Find where the given text appears and provide that cell's center as (x, y) coordinate. 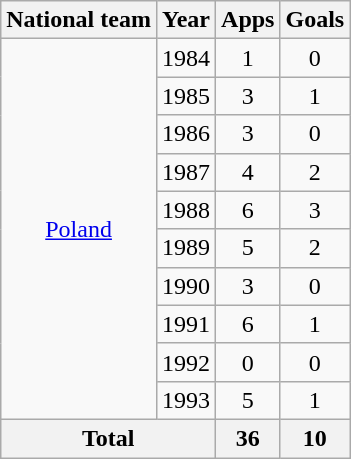
1991 (186, 324)
Total (108, 438)
1992 (186, 362)
1985 (186, 96)
1984 (186, 58)
Poland (79, 230)
1987 (186, 172)
Goals (315, 20)
1989 (186, 248)
1986 (186, 134)
1990 (186, 286)
National team (79, 20)
Year (186, 20)
Apps (248, 20)
1993 (186, 400)
4 (248, 172)
10 (315, 438)
1988 (186, 210)
36 (248, 438)
